Capture the cell that displays the provided text and extract its [x, y] central coordinate. 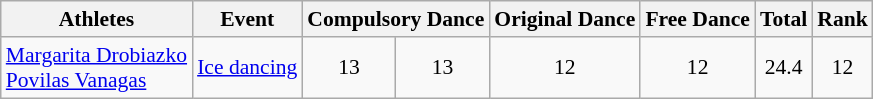
Compulsory Dance [396, 19]
Event [247, 19]
Original Dance [564, 19]
Free Dance [698, 19]
Ice dancing [247, 68]
Total [784, 19]
24.4 [784, 68]
Rank [842, 19]
Athletes [96, 19]
Margarita DrobiazkoPovilas Vanagas [96, 68]
